Find where the given text appears and provide that cell's center as (X, Y) coordinate. 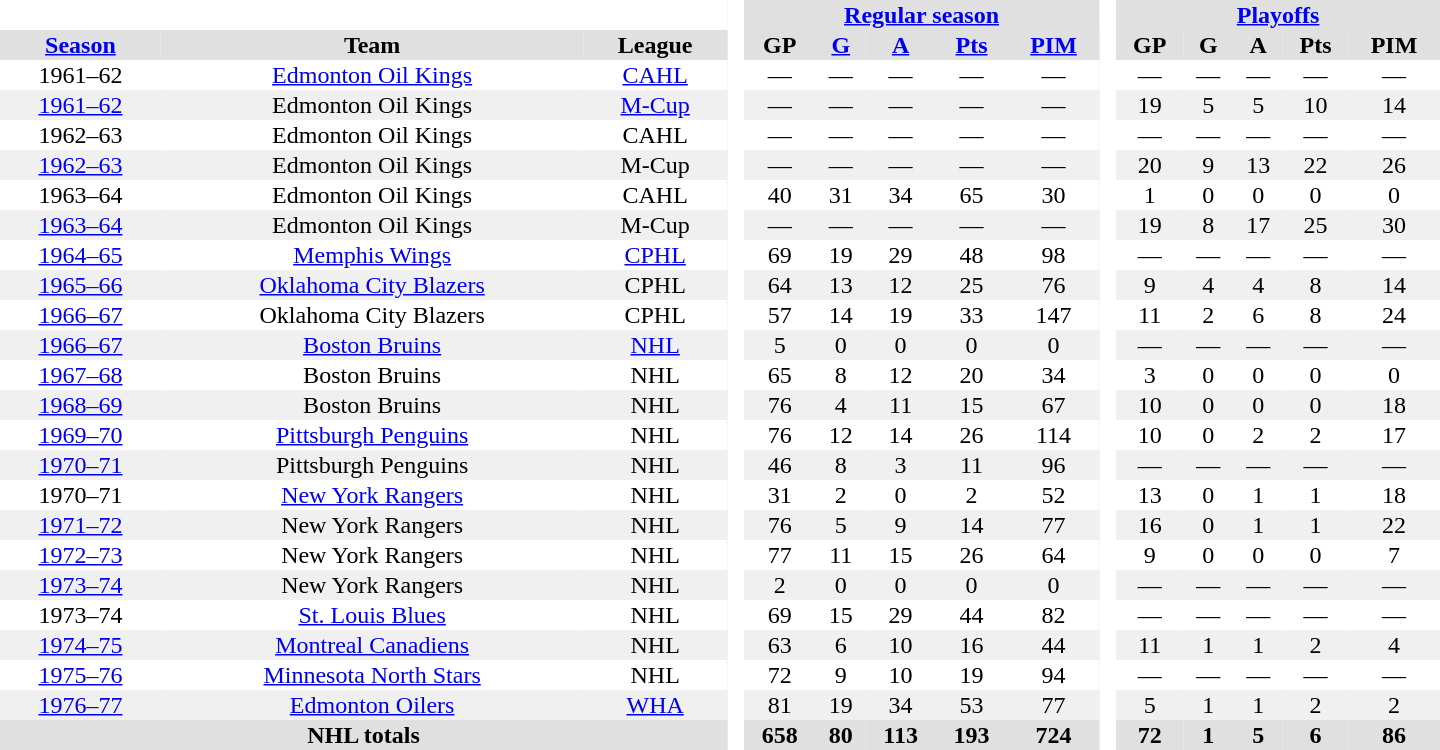
1968–69 (80, 405)
48 (971, 255)
1976–77 (80, 705)
86 (1394, 735)
Team (372, 45)
7 (1394, 555)
Memphis Wings (372, 255)
46 (780, 465)
67 (1054, 405)
1971–72 (80, 525)
96 (1054, 465)
147 (1054, 315)
33 (971, 315)
NHL totals (364, 735)
1972–73 (80, 555)
53 (971, 705)
1964–65 (80, 255)
80 (841, 735)
Season (80, 45)
114 (1054, 435)
1974–75 (80, 645)
52 (1054, 495)
724 (1054, 735)
82 (1054, 615)
1965–66 (80, 285)
658 (780, 735)
1967–68 (80, 375)
1969–70 (80, 435)
Edmonton Oilers (372, 705)
63 (780, 645)
St. Louis Blues (372, 615)
Playoffs (1278, 15)
94 (1054, 675)
Montreal Canadiens (372, 645)
81 (780, 705)
Minnesota North Stars (372, 675)
1975–76 (80, 675)
40 (780, 195)
League (655, 45)
57 (780, 315)
24 (1394, 315)
193 (971, 735)
Regular season (922, 15)
98 (1054, 255)
WHA (655, 705)
113 (901, 735)
